Return [X, Y] of the center of cell containing provided text 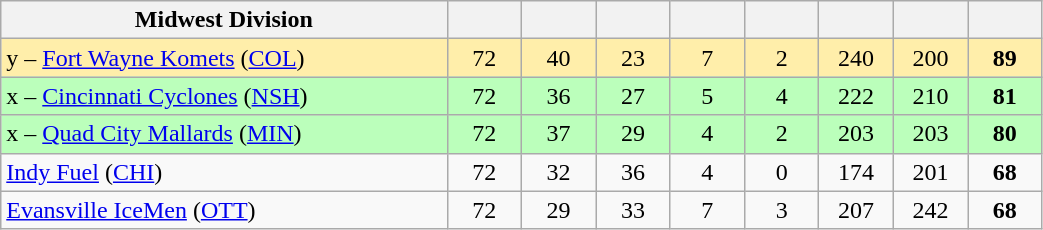
x – Quad City Mallards (MIN) [224, 134]
89 [1005, 58]
240 [856, 58]
33 [633, 210]
5 [707, 96]
32 [558, 172]
174 [856, 172]
40 [558, 58]
Evansville IceMen (OTT) [224, 210]
201 [930, 172]
Indy Fuel (CHI) [224, 172]
200 [930, 58]
27 [633, 96]
207 [856, 210]
0 [781, 172]
37 [558, 134]
80 [1005, 134]
210 [930, 96]
x – Cincinnati Cyclones (NSH) [224, 96]
23 [633, 58]
y – Fort Wayne Komets (COL) [224, 58]
81 [1005, 96]
222 [856, 96]
3 [781, 210]
Midwest Division [224, 20]
242 [930, 210]
